Search for the cell housing the specified text and yield its [x, y] center coordinate. 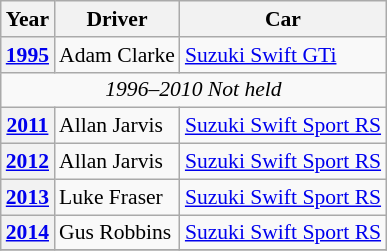
2011 [28, 126]
Luke Fraser [117, 197]
Car [283, 19]
2013 [28, 197]
Driver [117, 19]
Gus Robbins [117, 233]
2014 [28, 233]
Suzuki Swift GTi [283, 55]
Adam Clarke [117, 55]
1995 [28, 55]
Year [28, 19]
2012 [28, 162]
1996–2010 Not held [194, 90]
